Provide the (x, y) coordinate of the cell's center where the given text is located.  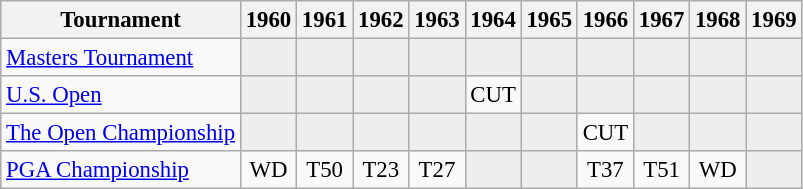
1963 (437, 20)
1961 (325, 20)
T51 (661, 170)
1960 (268, 20)
1964 (493, 20)
1967 (661, 20)
PGA Championship (121, 170)
1968 (718, 20)
T50 (325, 170)
T27 (437, 170)
1965 (549, 20)
Tournament (121, 20)
Masters Tournament (121, 58)
1966 (605, 20)
T37 (605, 170)
T23 (381, 170)
The Open Championship (121, 133)
U.S. Open (121, 95)
1962 (381, 20)
1969 (774, 20)
